Scan for the cell matching the given text and deliver its (x, y) coordinate at center. 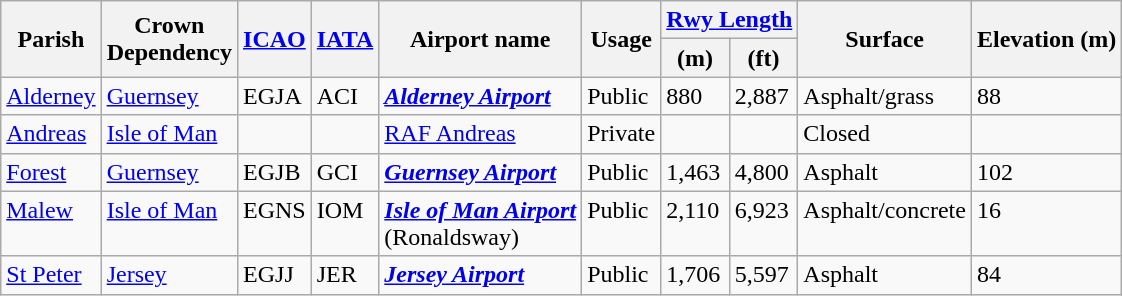
Asphalt/grass (885, 96)
Jersey (169, 275)
Alderney Airport (480, 96)
1,463 (696, 172)
Malew (51, 224)
Forest (51, 172)
(m) (696, 58)
EGNS (275, 224)
Jersey Airport (480, 275)
Surface (885, 39)
ACI (345, 96)
88 (1046, 96)
6,923 (764, 224)
Asphalt/concrete (885, 224)
Alderney (51, 96)
JER (345, 275)
880 (696, 96)
Elevation (m) (1046, 39)
Closed (885, 134)
5,597 (764, 275)
4,800 (764, 172)
2,887 (764, 96)
102 (1046, 172)
EGJB (275, 172)
2,110 (696, 224)
16 (1046, 224)
ICAO (275, 39)
Usage (622, 39)
Andreas (51, 134)
CrownDependency (169, 39)
EGJJ (275, 275)
Airport name (480, 39)
GCI (345, 172)
1,706 (696, 275)
84 (1046, 275)
EGJA (275, 96)
(ft) (764, 58)
Rwy Length (730, 20)
Isle of Man Airport(Ronaldsway) (480, 224)
Parish (51, 39)
IOM (345, 224)
Private (622, 134)
IATA (345, 39)
RAF Andreas (480, 134)
St Peter (51, 275)
Guernsey Airport (480, 172)
